Find where the given text appears and provide that cell's center as (x, y) coordinate. 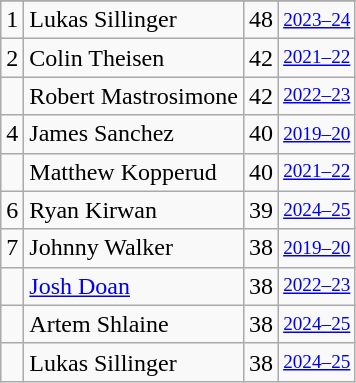
2023–24 (317, 20)
Ryan Kirwan (134, 210)
Johnny Walker (134, 248)
Colin Theisen (134, 58)
6 (12, 210)
1 (12, 20)
48 (262, 20)
James Sanchez (134, 134)
Josh Doan (134, 286)
7 (12, 248)
Matthew Kopperud (134, 172)
4 (12, 134)
39 (262, 210)
2 (12, 58)
Artem Shlaine (134, 324)
Robert Mastrosimone (134, 96)
